For the text-containing cell, return its midpoint in [X, Y] coordinate format. 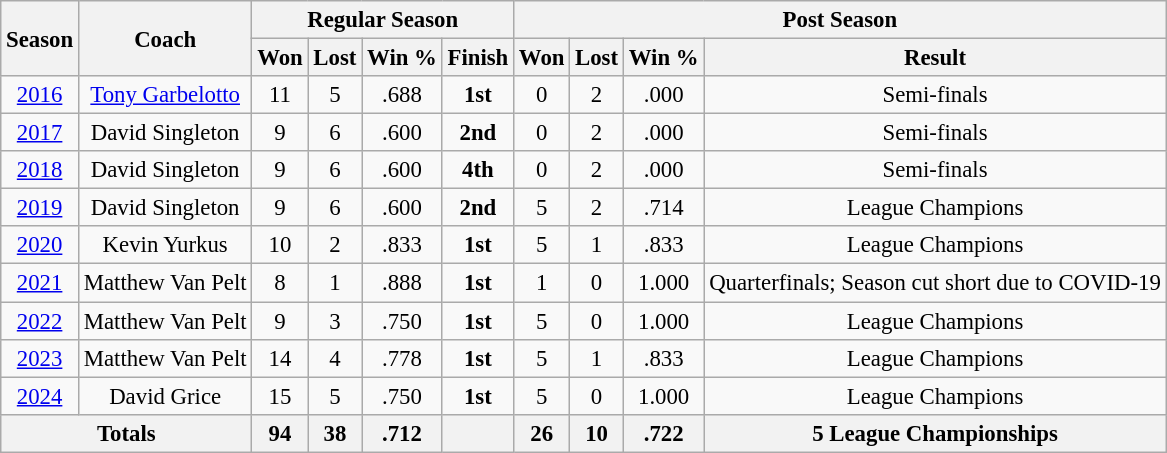
2020 [40, 245]
4 [335, 358]
David Grice [164, 396]
Coach [164, 38]
38 [335, 433]
2023 [40, 358]
15 [280, 396]
Post Season [840, 20]
14 [280, 358]
2017 [40, 133]
Finish [478, 58]
4th [478, 170]
Result [935, 58]
2021 [40, 283]
2022 [40, 321]
.778 [402, 358]
Quarterfinals; Season cut short due to COVID-19 [935, 283]
11 [280, 95]
Kevin Yurkus [164, 245]
94 [280, 433]
2016 [40, 95]
2024 [40, 396]
Regular Season [383, 20]
Tony Garbelotto [164, 95]
3 [335, 321]
5 League Championships [935, 433]
.688 [402, 95]
.722 [663, 433]
2018 [40, 170]
2019 [40, 208]
.888 [402, 283]
Totals [126, 433]
8 [280, 283]
.714 [663, 208]
26 [542, 433]
.712 [402, 433]
Season [40, 38]
